Output the [X, Y] coordinate of the center of the cell containing the given text.  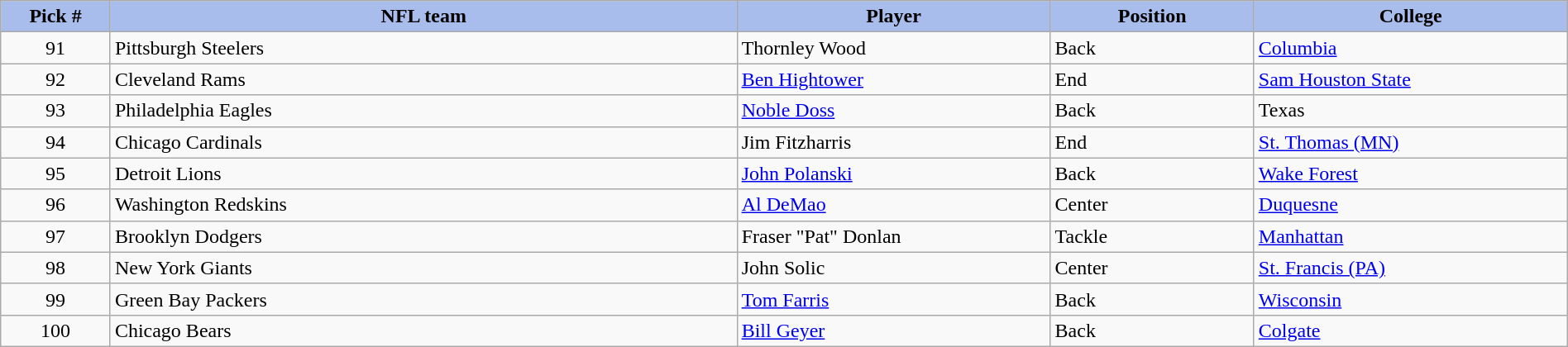
Colgate [1411, 330]
Noble Doss [893, 111]
Chicago Bears [423, 330]
91 [56, 48]
Brooklyn Dodgers [423, 236]
95 [56, 173]
New York Giants [423, 268]
Player [893, 17]
Philadelphia Eagles [423, 111]
Chicago Cardinals [423, 142]
St. Francis (PA) [1411, 268]
97 [56, 236]
Wisconsin [1411, 299]
Ben Hightower [893, 79]
100 [56, 330]
Sam Houston State [1411, 79]
Thornley Wood [893, 48]
NFL team [423, 17]
92 [56, 79]
Columbia [1411, 48]
Bill Geyer [893, 330]
Duquesne [1411, 205]
John Polanski [893, 173]
Al DeMao [893, 205]
Jim Fitzharris [893, 142]
93 [56, 111]
Fraser "Pat" Donlan [893, 236]
John Solic [893, 268]
Pick # [56, 17]
Cleveland Rams [423, 79]
College [1411, 17]
Detroit Lions [423, 173]
Texas [1411, 111]
Tackle [1152, 236]
96 [56, 205]
Wake Forest [1411, 173]
Pittsburgh Steelers [423, 48]
94 [56, 142]
Position [1152, 17]
Green Bay Packers [423, 299]
St. Thomas (MN) [1411, 142]
Manhattan [1411, 236]
98 [56, 268]
Washington Redskins [423, 205]
Tom Farris [893, 299]
99 [56, 299]
